Determine the [X, Y] coordinate at the center of the cell enclosing the given text.  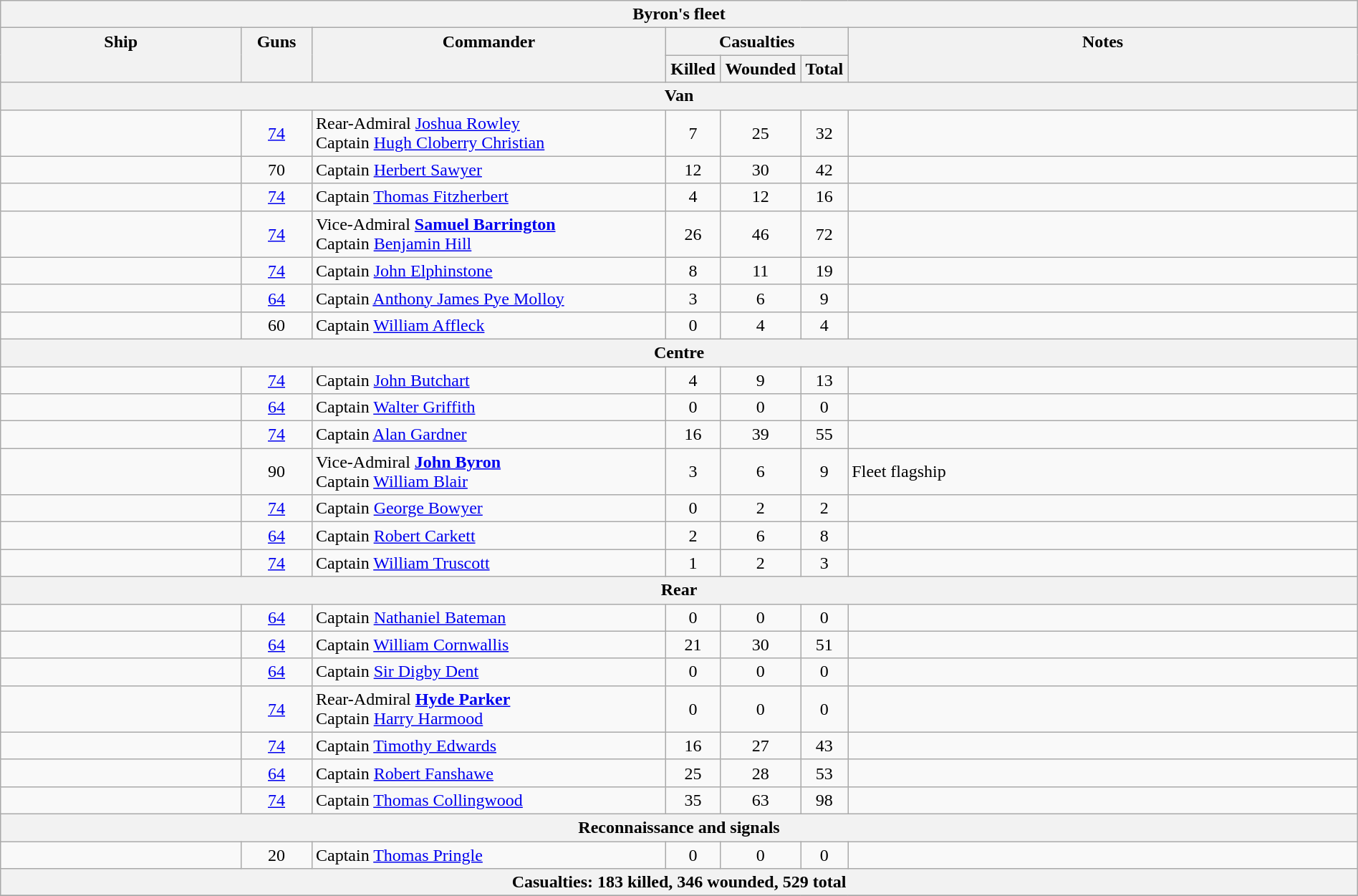
Reconnaissance and signals [679, 827]
13 [824, 380]
Captain Thomas Pringle [488, 854]
Van [679, 96]
51 [824, 645]
Rear [679, 590]
Notes [1103, 55]
Captain Thomas Fitzherbert [488, 197]
Casualties: 183 killed, 346 wounded, 529 total [679, 882]
19 [824, 271]
Captain John Butchart [488, 380]
Captain Alan Gardner [488, 435]
Captain Robert Carkett [488, 536]
32 [824, 133]
Captain George Bowyer [488, 509]
Centre [679, 352]
72 [824, 233]
Rear-Admiral Joshua RowleyCaptain Hugh Cloberry Christian [488, 133]
Guns [276, 55]
Vice-Admiral Samuel BarringtonCaptain Benjamin Hill [488, 233]
Captain Anthony James Pye Molloy [488, 298]
42 [824, 170]
Wounded [761, 69]
Killed [693, 69]
70 [276, 170]
7 [693, 133]
Captain John Elphinstone [488, 271]
53 [824, 773]
21 [693, 645]
Ship [121, 55]
Captain William Truscott [488, 563]
Captain William Affleck [488, 325]
Total [824, 69]
20 [276, 854]
Captain Nathaniel Bateman [488, 617]
90 [276, 471]
Vice-Admiral John ByronCaptain William Blair [488, 471]
Byron's fleet [679, 14]
Captain Robert Fanshawe [488, 773]
Captain Herbert Sawyer [488, 170]
55 [824, 435]
60 [276, 325]
Captain Walter Griffith [488, 408]
Captain Sir Digby Dent [488, 672]
1 [693, 563]
43 [824, 746]
46 [761, 233]
39 [761, 435]
11 [761, 271]
Captain Thomas Collingwood [488, 800]
Casualties [756, 42]
Commander [488, 55]
Rear-Admiral Hyde ParkerCaptain Harry Harmood [488, 709]
98 [824, 800]
35 [693, 800]
28 [761, 773]
Captain William Cornwallis [488, 645]
Captain Timothy Edwards [488, 746]
27 [761, 746]
26 [693, 233]
Fleet flagship [1103, 471]
63 [761, 800]
